Scan for the cell matching the given text and deliver its [x, y] coordinate at center. 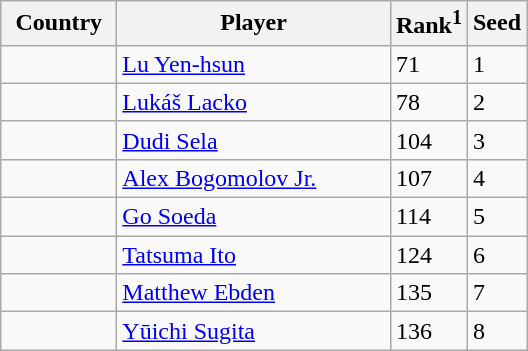
Go Soeda [254, 217]
124 [428, 255]
114 [428, 217]
71 [428, 64]
8 [496, 331]
Country [59, 24]
136 [428, 331]
107 [428, 178]
4 [496, 178]
104 [428, 140]
Tatsuma Ito [254, 255]
1 [496, 64]
Dudi Sela [254, 140]
7 [496, 293]
Player [254, 24]
6 [496, 255]
5 [496, 217]
Lu Yen-hsun [254, 64]
Matthew Ebden [254, 293]
3 [496, 140]
78 [428, 102]
2 [496, 102]
Rank1 [428, 24]
135 [428, 293]
Lukáš Lacko [254, 102]
Alex Bogomolov Jr. [254, 178]
Seed [496, 24]
Yūichi Sugita [254, 331]
